Output the (x, y) coordinate of the center of the cell containing the given text.  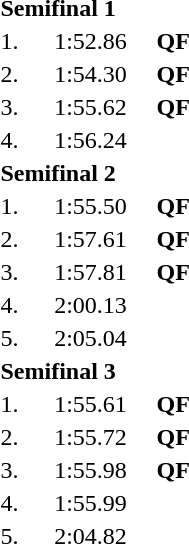
1:52.86 (90, 41)
1:57.81 (90, 272)
2:00.13 (90, 305)
1:56.24 (90, 140)
1:55.98 (90, 470)
1:54.30 (90, 74)
1:57.61 (90, 239)
1:55.61 (90, 404)
2:05.04 (90, 338)
1:55.62 (90, 107)
1:55.72 (90, 437)
1:55.50 (90, 206)
1:55.99 (90, 503)
